Search for the cell housing the specified text and yield its [x, y] center coordinate. 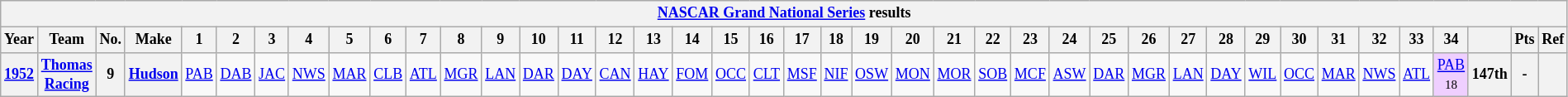
14 [692, 40]
1 [199, 40]
147th [1490, 75]
ASW [1069, 75]
SOB [993, 75]
10 [539, 40]
21 [954, 40]
32 [1380, 40]
NASCAR Grand National Series results [785, 13]
16 [767, 40]
MCF [1031, 75]
HAY [653, 75]
26 [1149, 40]
25 [1109, 40]
20 [912, 40]
28 [1226, 40]
CLB [388, 75]
MSF [801, 75]
5 [349, 40]
WIL [1262, 75]
No. [111, 40]
1952 [20, 75]
30 [1300, 40]
7 [423, 40]
Team [66, 40]
PAB [199, 75]
8 [461, 40]
24 [1069, 40]
31 [1338, 40]
15 [731, 40]
29 [1262, 40]
22 [993, 40]
23 [1031, 40]
JAC [273, 75]
3 [273, 40]
19 [872, 40]
Year [20, 40]
Ref [1553, 40]
27 [1188, 40]
33 [1417, 40]
CLT [767, 75]
2 [236, 40]
CAN [615, 75]
34 [1451, 40]
6 [388, 40]
MOR [954, 75]
NIF [836, 75]
Thomas Racing [66, 75]
Pts [1525, 40]
PAB18 [1451, 75]
MON [912, 75]
12 [615, 40]
13 [653, 40]
DAB [236, 75]
18 [836, 40]
Make [154, 40]
11 [577, 40]
Hudson [154, 75]
FOM [692, 75]
OSW [872, 75]
17 [801, 40]
- [1525, 75]
4 [309, 40]
